Locate the cell with the specified text and output its [x, y] center coordinate. 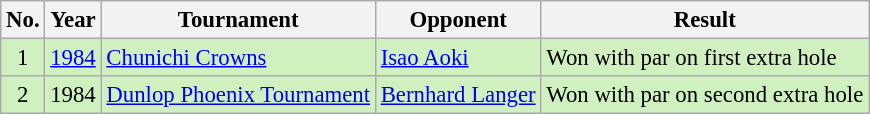
Dunlop Phoenix Tournament [238, 95]
Won with par on first extra hole [705, 58]
Won with par on second extra hole [705, 95]
1 [23, 58]
Result [705, 20]
2 [23, 95]
Chunichi Crowns [238, 58]
No. [23, 20]
Isao Aoki [458, 58]
Opponent [458, 20]
Tournament [238, 20]
Year [73, 20]
Bernhard Langer [458, 95]
